Output the [X, Y] coordinate of the center of the cell containing the given text.  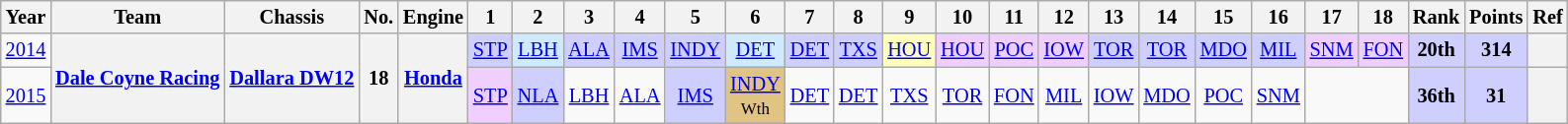
13 [1114, 17]
2015 [26, 95]
NLA [538, 95]
8 [858, 17]
INDY [696, 50]
Ref [1547, 17]
17 [1332, 17]
14 [1166, 17]
9 [909, 17]
6 [755, 17]
5 [696, 17]
10 [962, 17]
Team [137, 17]
3 [589, 17]
Dale Coyne Racing [137, 79]
11 [1014, 17]
12 [1063, 17]
INDYWth [755, 95]
31 [1496, 95]
4 [640, 17]
Chassis [291, 17]
Honda [433, 79]
16 [1279, 17]
No. [378, 17]
15 [1223, 17]
Points [1496, 17]
314 [1496, 50]
Dallara DW12 [291, 79]
20th [1437, 50]
36th [1437, 95]
Year [26, 17]
1 [490, 17]
7 [810, 17]
2014 [26, 50]
Rank [1437, 17]
Engine [433, 17]
2 [538, 17]
